Detect which cell encompasses the target text, then output its [x, y] center coordinate. 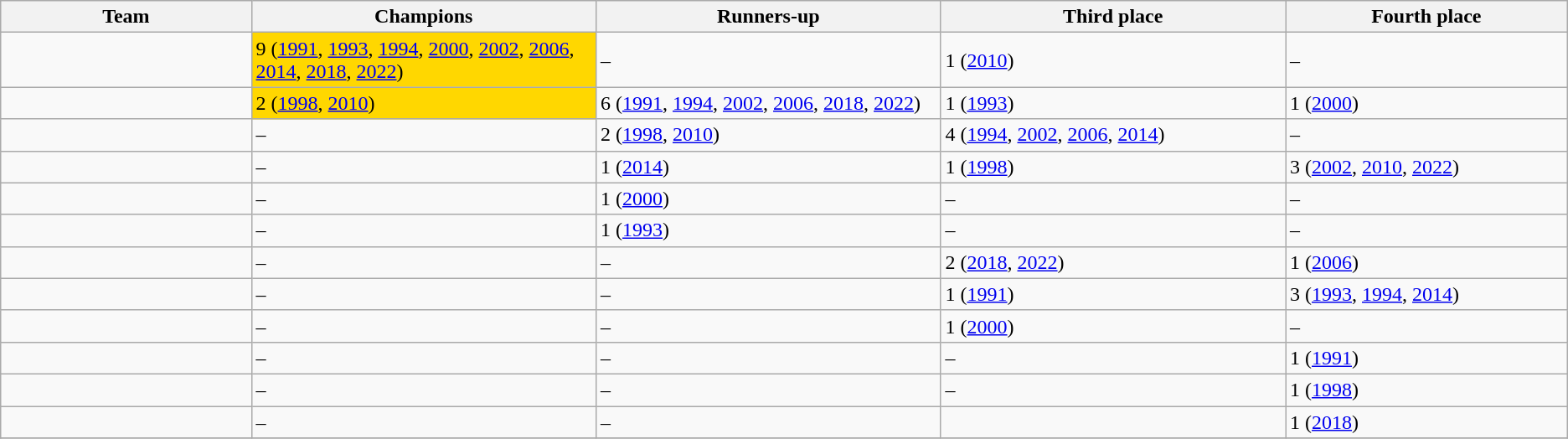
3 (2002, 2010, 2022) [1426, 167]
1 (2018) [1426, 421]
2 (2018, 2022) [1112, 262]
1 (2010) [1112, 60]
Fourth place [1426, 17]
Runners-up [769, 17]
4 (1994, 2002, 2006, 2014) [1112, 135]
Champions [424, 17]
1 (2014) [769, 167]
6 (1991, 1994, 2002, 2006, 2018, 2022) [769, 103]
1 (2006) [1426, 262]
Team [126, 17]
3 (1993, 1994, 2014) [1426, 294]
Third place [1112, 17]
9 (1991, 1993, 1994, 2000, 2002, 2006, 2014, 2018, 2022) [424, 60]
